Return the [X, Y] coordinate for the center point of the cell that contains the specified text.  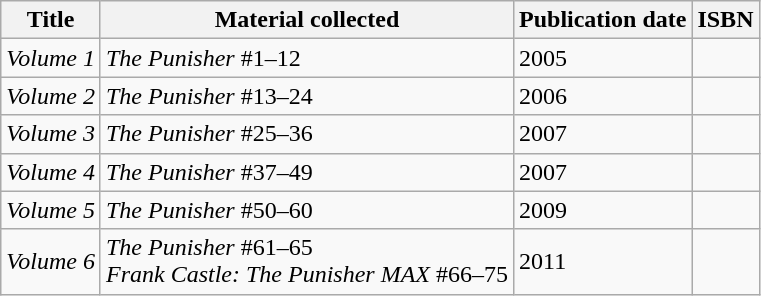
The Punisher #1–12 [306, 58]
ISBN [726, 20]
2011 [602, 262]
Volume 2 [51, 96]
Material collected [306, 20]
Volume 1 [51, 58]
2009 [602, 210]
2005 [602, 58]
The Punisher #25–36 [306, 134]
Volume 3 [51, 134]
Title [51, 20]
Volume 6 [51, 262]
The Punisher #37–49 [306, 172]
The Punisher #50–60 [306, 210]
Volume 4 [51, 172]
Volume 5 [51, 210]
The Punisher #13–24 [306, 96]
Publication date [602, 20]
2006 [602, 96]
The Punisher #61–65Frank Castle: The Punisher MAX #66–75 [306, 262]
